Determine the [x, y] coordinate at the center of the cell enclosing the given text.  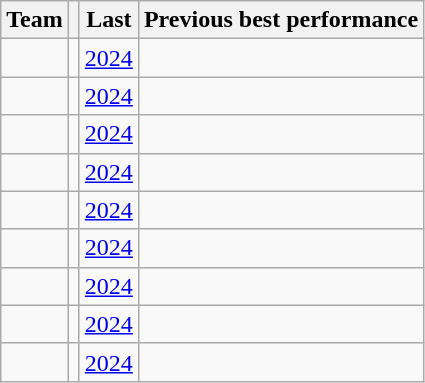
Team [35, 20]
Previous best performance [280, 20]
Last [108, 20]
